Locate the cell with the specified text and output its (X, Y) center coordinate. 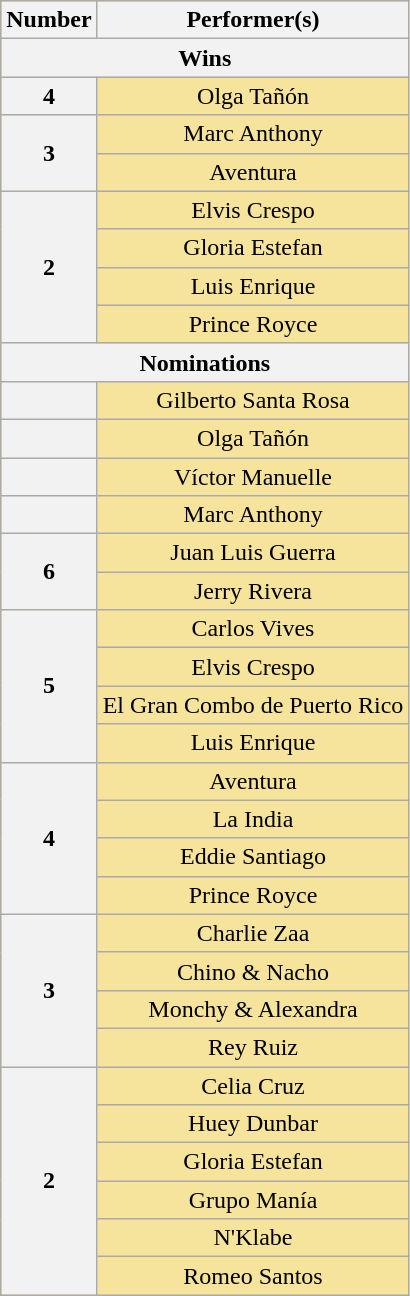
Wins (205, 58)
Number (49, 20)
Víctor Manuelle (253, 477)
Jerry Rivera (253, 591)
Nominations (205, 362)
Gilberto Santa Rosa (253, 400)
Rey Ruiz (253, 1047)
Carlos Vives (253, 629)
Celia Cruz (253, 1085)
Juan Luis Guerra (253, 553)
Eddie Santiago (253, 857)
Romeo Santos (253, 1276)
N'Klabe (253, 1238)
Huey Dunbar (253, 1124)
Charlie Zaa (253, 933)
La India (253, 819)
Monchy & Alexandra (253, 1009)
6 (49, 572)
El Gran Combo de Puerto Rico (253, 705)
Chino & Nacho (253, 971)
Performer(s) (253, 20)
5 (49, 686)
Grupo Manía (253, 1200)
